Output the [x, y] coordinate of the center of the cell containing the given text.  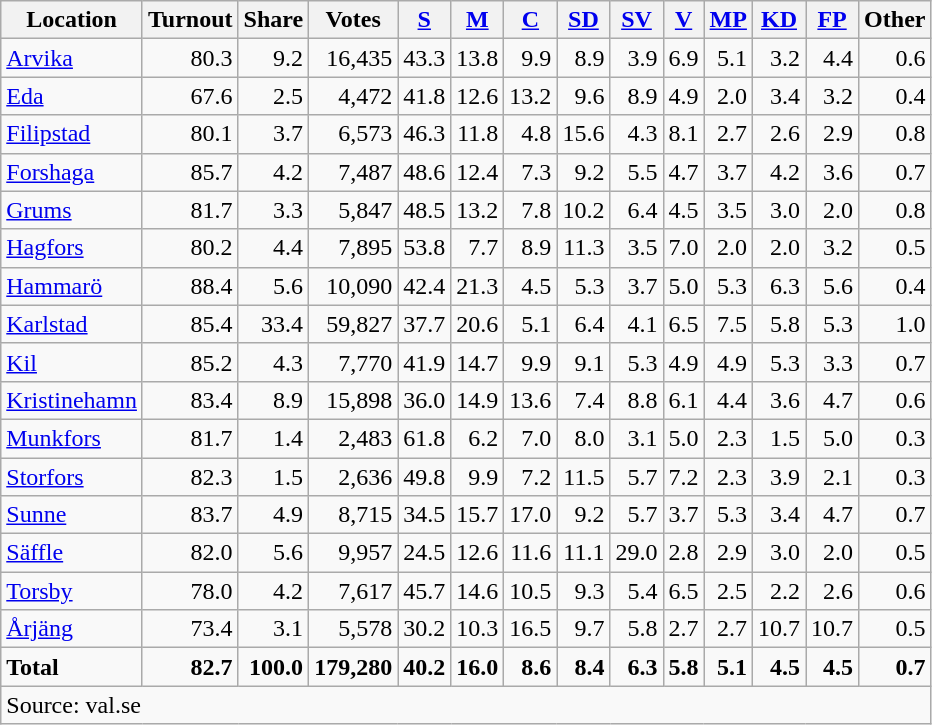
46.3 [424, 134]
59,827 [354, 324]
Hagfors [72, 248]
12.4 [478, 172]
16.0 [478, 667]
Grums [72, 210]
37.7 [424, 324]
11.3 [584, 248]
9.6 [584, 96]
48.6 [424, 172]
82.0 [190, 553]
Share [274, 20]
80.1 [190, 134]
6.9 [684, 58]
14.9 [478, 400]
9,957 [354, 553]
7.4 [584, 400]
1.4 [274, 438]
6.2 [478, 438]
85.7 [190, 172]
10.2 [584, 210]
83.7 [190, 515]
8.4 [584, 667]
7.7 [478, 248]
Turnout [190, 20]
10.5 [530, 591]
83.4 [190, 400]
20.6 [478, 324]
13.8 [478, 58]
Forshaga [72, 172]
40.2 [424, 667]
Torsby [72, 591]
8.8 [636, 400]
85.2 [190, 362]
7.5 [728, 324]
Votes [354, 20]
10,090 [354, 286]
Säffle [72, 553]
15,898 [354, 400]
Total [72, 667]
85.4 [190, 324]
53.8 [424, 248]
45.7 [424, 591]
34.5 [424, 515]
11.8 [478, 134]
15.7 [478, 515]
8.6 [530, 667]
9.1 [584, 362]
10.3 [478, 629]
7,617 [354, 591]
15.6 [584, 134]
13.6 [530, 400]
M [478, 20]
Other [895, 20]
4.1 [636, 324]
4,472 [354, 96]
78.0 [190, 591]
S [424, 20]
5.4 [636, 591]
11.5 [584, 477]
Arvika [72, 58]
16,435 [354, 58]
Karlstad [72, 324]
Location [72, 20]
30.2 [424, 629]
Filipstad [72, 134]
29.0 [636, 553]
82.7 [190, 667]
16.5 [530, 629]
8,715 [354, 515]
41.8 [424, 96]
100.0 [274, 667]
7,770 [354, 362]
24.5 [424, 553]
Kil [72, 362]
Munkfors [72, 438]
7.3 [530, 172]
5,578 [354, 629]
80.3 [190, 58]
Eda [72, 96]
21.3 [478, 286]
14.7 [478, 362]
49.8 [424, 477]
7,895 [354, 248]
36.0 [424, 400]
48.5 [424, 210]
6,573 [354, 134]
FP [832, 20]
Storfors [72, 477]
C [530, 20]
2.2 [778, 591]
43.3 [424, 58]
41.9 [424, 362]
Source: val.se [466, 705]
7,487 [354, 172]
88.4 [190, 286]
V [684, 20]
2.8 [684, 553]
11.1 [584, 553]
5.5 [636, 172]
6.1 [684, 400]
7.8 [530, 210]
73.4 [190, 629]
17.0 [530, 515]
33.4 [274, 324]
1.0 [895, 324]
8.1 [684, 134]
2,483 [354, 438]
Årjäng [72, 629]
SD [584, 20]
42.4 [424, 286]
9.3 [584, 591]
2,636 [354, 477]
Sunne [72, 515]
KD [778, 20]
4.8 [530, 134]
8.0 [584, 438]
SV [636, 20]
80.2 [190, 248]
Kristinehamn [72, 400]
5,847 [354, 210]
11.6 [530, 553]
61.8 [424, 438]
2.1 [832, 477]
MP [728, 20]
9.7 [584, 629]
67.6 [190, 96]
14.6 [478, 591]
179,280 [354, 667]
Hammarö [72, 286]
82.3 [190, 477]
